Output the (X, Y) coordinate of the center of the cell containing the given text.  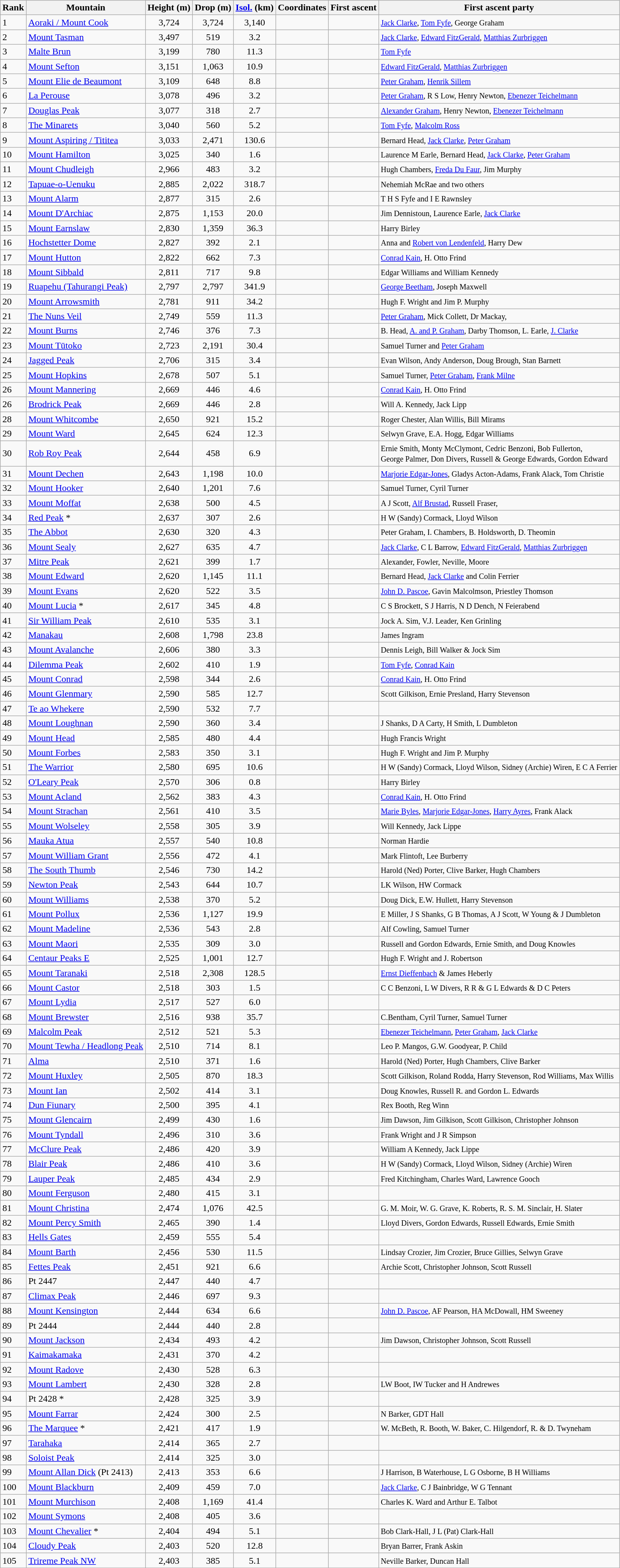
2,456 (169, 1252)
18 (13, 272)
28 (13, 419)
3,033 (169, 140)
Mount Whitcombe (86, 419)
80 (13, 1193)
Jim Dennistoun, Laurence Earle, Jack Clarke (499, 213)
Lindsay Crozier, Jim Crozier, Bruce Gillies, Selwyn Grave (499, 1252)
34.2 (255, 301)
32 (13, 488)
Mitre Peak (86, 562)
2.5 (255, 1414)
2,781 (169, 301)
2.9 (255, 1179)
318.7 (255, 184)
472 (213, 855)
559 (213, 316)
Mount Percy Smith (86, 1223)
365 (213, 1443)
68 (13, 1017)
30 (13, 454)
Mount Sibbald (86, 272)
Jack Clarke, C J Bainbridge, W G Tennant (499, 1487)
480 (213, 738)
36 (13, 547)
E Miller, J S Shanks, G B Thomas, A J Scott, W Young & J Dumbleton (499, 914)
2,451 (169, 1267)
2,875 (169, 213)
648 (213, 81)
Tapuae-o-Uenuku (86, 184)
Tom Fyfe (499, 52)
340 (213, 154)
2,308 (213, 973)
328 (213, 1384)
14 (13, 213)
2,434 (169, 1340)
1,063 (213, 66)
7.6 (255, 488)
1,201 (213, 488)
Hells Gates (86, 1237)
Soloist Peak (86, 1458)
Tom Fyfe, Malcolm Ross (499, 125)
84 (13, 1252)
54 (13, 811)
48 (13, 723)
Sir William Peak (86, 620)
31 (13, 474)
Neville Barker, Duncan Hall (499, 1560)
104 (13, 1546)
519 (213, 37)
Mount Lydia (86, 1002)
9.3 (255, 1296)
11 (13, 169)
2,746 (169, 331)
John D. Pascoe, AF Pearson, HA McDowall, HM Sweeney (499, 1311)
3.3 (255, 650)
35 (13, 532)
2,608 (169, 635)
Mount Farrar (86, 1414)
73 (13, 1090)
Mount Glenmary (86, 694)
Samuel Turner, Peter Graham, Frank Milne (499, 375)
Edgar Williams and William Kennedy (499, 272)
The Nuns Veil (86, 316)
62 (13, 929)
40 (13, 606)
527 (213, 1002)
300 (213, 1414)
Manakau (86, 635)
19.9 (255, 914)
92 (13, 1370)
Drop (m) (213, 8)
532 (213, 709)
2,409 (169, 1487)
0.8 (255, 782)
B. Head, A. and P. Graham, Darby Thomson, L. Earle, J. Clarke (499, 331)
Mount Chudleigh (86, 169)
74 (13, 1105)
C C Benzoni, L W Divers, R R & G L Edwards & D C Peters (499, 988)
2,556 (169, 855)
70 (13, 1046)
2,562 (169, 797)
2,966 (169, 169)
C.Bentham, Cyril Turner, Samuel Turner (499, 1017)
Lauper Peak (86, 1179)
Alexander Graham, Henry Newton, Ebenezer Teichelmann (499, 110)
585 (213, 694)
Laurence M Earle, Bernard Head, Jack Clarke, Peter Graham (499, 154)
Mount Williams (86, 900)
63 (13, 944)
2.1 (255, 243)
Mount Loughnan (86, 723)
71 (13, 1061)
56 (13, 841)
Fred Kitchingham, Charles Ward, Lawrence Gooch (499, 1179)
540 (213, 841)
2,621 (169, 562)
1.4 (255, 1223)
Dilemma Peak (86, 664)
Mount Lambert (86, 1384)
128.5 (255, 973)
Mount Earnslaw (86, 228)
Mount Radove (86, 1370)
A J Scott, Alf Brustad, Russell Fraser, (499, 503)
Malte Brun (86, 52)
2,610 (169, 620)
Dun Fiunary (86, 1105)
Mount Dechen (86, 474)
3,025 (169, 154)
Peter Graham, Henrik Sillem (499, 81)
Cloudy Peak (86, 1546)
634 (213, 1311)
305 (213, 826)
7 (13, 110)
1,798 (213, 635)
102 (13, 1516)
Mount Acland (86, 797)
307 (213, 518)
414 (213, 1090)
Bob Clark-Hall, J L (Pat) Clark-Hall (499, 1531)
7.0 (255, 1487)
Mount Ian (86, 1090)
2,424 (169, 1414)
Norman Hardie (499, 841)
535 (213, 620)
2,558 (169, 826)
Mount Pollux (86, 914)
20.0 (255, 213)
105 (13, 1560)
Mount Forbes (86, 753)
First ascent party (499, 8)
59 (13, 885)
494 (213, 1531)
Rex Booth, Reg Winn (499, 1105)
2,431 (169, 1355)
780 (213, 52)
405 (213, 1516)
2,516 (169, 1017)
William A Kennedy, Jack Lippe (499, 1149)
2,022 (213, 184)
2,638 (169, 503)
2,585 (169, 738)
Peter Graham, R S Low, Henry Newton, Ebenezer Teichelmann (499, 96)
85 (13, 1267)
10.0 (255, 474)
41 (13, 620)
J Shanks, D A Carty, H Smith, L Dumbleton (499, 723)
2,191 (213, 345)
Fettes Peak (86, 1267)
1,198 (213, 474)
65 (13, 973)
60 (13, 900)
5.4 (255, 1237)
2,517 (169, 1002)
430 (213, 1120)
Mount Jackson (86, 1340)
624 (213, 434)
2,561 (169, 811)
Mount Tasman (86, 37)
399 (213, 562)
3,199 (169, 52)
Mount Madeline (86, 929)
1,169 (213, 1502)
10.8 (255, 841)
303 (213, 988)
Mark Flintoft, Lee Burberry (499, 855)
Mount Strachan (86, 811)
1 (13, 22)
10.7 (255, 885)
3,078 (169, 96)
2,606 (169, 650)
47 (13, 709)
93 (13, 1384)
11.1 (255, 576)
2,650 (169, 419)
9.8 (255, 272)
417 (213, 1428)
LW Boot, IW Tucker and H Andrewes (499, 1384)
2,543 (169, 885)
520 (213, 1546)
2,557 (169, 841)
64 (13, 958)
383 (213, 797)
2,830 (169, 228)
James Ingram (499, 635)
100 (13, 1487)
2,465 (169, 1223)
Mauka Atua (86, 841)
Bernard Head, Jack Clarke, Peter Graham (499, 140)
First ascent (353, 8)
25 (13, 375)
98 (13, 1458)
2,535 (169, 944)
55 (13, 826)
Doug Knowles, Russell R. and Gordon L. Edwards (499, 1090)
5 (13, 81)
Tarahaka (86, 1443)
2,471 (213, 140)
The Marquee * (86, 1428)
530 (213, 1252)
345 (213, 606)
N Barker, GDT Hall (499, 1414)
Bryan Barrer, Frank Askin (499, 1546)
320 (213, 532)
2,811 (169, 272)
2,474 (169, 1208)
H W (Sandy) Cormack, Lloyd Wilson (499, 518)
T H S Fyfe and I E Rawnsley (499, 199)
Will A. Kennedy, Jack Lipp (499, 404)
3 (13, 52)
635 (213, 547)
2,602 (169, 664)
87 (13, 1296)
Mount Taranaki (86, 973)
8.1 (255, 1046)
341.9 (255, 287)
95 (13, 1414)
89 (13, 1325)
3,497 (169, 37)
38 (13, 576)
Jack Clarke, Tom Fyfe, George Graham (499, 22)
Mountain (86, 8)
Bernard Head, Jack Clarke and Colin Ferrier (499, 576)
Mount Glencairn (86, 1120)
717 (213, 272)
22 (13, 331)
4.8 (255, 606)
458 (213, 454)
2,499 (169, 1120)
Jack Clarke, Edward FitzGerald, Matthias Zurbriggen (499, 37)
Mount Barth (86, 1252)
Mount Tyndall (86, 1134)
4.4 (255, 738)
493 (213, 1340)
2,706 (169, 360)
Mount Huxley (86, 1076)
Mount Hopkins (86, 375)
3,077 (169, 110)
C S Brockett, S J Harris, N D Dench, N Feierabend (499, 606)
Blair Peak (86, 1164)
Hugh Chambers, Freda Du Faur, Jim Murphy (499, 169)
30.4 (255, 345)
Mount Alarm (86, 199)
77 (13, 1149)
Mount Christina (86, 1208)
344 (213, 679)
7.7 (255, 709)
W. McBeth, R. Booth, W. Baker, C. Hilgendorf, R. & D. Twyneham (499, 1428)
2,446 (169, 1296)
George Beetham, Joseph Maxwell (499, 287)
61 (13, 914)
78 (13, 1164)
318 (213, 110)
870 (213, 1076)
Mount Brewster (86, 1017)
714 (213, 1046)
51 (13, 767)
18.3 (255, 1076)
3,151 (169, 66)
Peter Graham, Mick Collett, Dr Mackay, (499, 316)
Jagged Peak (86, 360)
10 (13, 154)
911 (213, 301)
Marie Byles, Marjorie Edgar-Jones, Harry Ayres, Frank Alack (499, 811)
34 (13, 518)
2,630 (169, 532)
76 (13, 1134)
23 (13, 345)
1.5 (255, 988)
91 (13, 1355)
Mount Burns (86, 331)
83 (13, 1237)
9 (13, 140)
Selwyn Grave, E.A. Hogg, Edgar Williams (499, 434)
2,598 (169, 679)
The Minarets (86, 125)
385 (213, 1560)
Dennis Leigh, Bill Walker & Jock Sim (499, 650)
528 (213, 1370)
19 (13, 287)
380 (213, 650)
12.3 (255, 434)
2,459 (169, 1237)
2,546 (169, 870)
Hochstetter Dome (86, 243)
Mount Chevalier * (86, 1531)
101 (13, 1502)
Mount Head (86, 738)
LK Wilson, HW Cormack (499, 885)
17 (13, 257)
Kaimakamaka (86, 1355)
The Abbot (86, 532)
2,502 (169, 1090)
360 (213, 723)
Douglas Peak (86, 110)
Pt 2447 (86, 1281)
13 (13, 199)
2,644 (169, 454)
Edward FitzGerald, Matthias Zurbriggen (499, 66)
Mount Murchison (86, 1502)
543 (213, 929)
90 (13, 1340)
Coordinates (302, 8)
Mount Maori (86, 944)
44 (13, 664)
2,525 (169, 958)
Mount Kensington (86, 1311)
483 (213, 169)
42 (13, 635)
Evan Wilson, Andy Anderson, Doug Brough, Stan Barnett (499, 360)
Mount Hooker (86, 488)
Lloyd Divers, Gordon Edwards, Russell Edwards, Ernie Smith (499, 1223)
2,500 (169, 1105)
Ernie Smith, Monty McClymont, Cedric Benzoni, Bob Fullerton,George Palmer, Don Divers, Russell & George Edwards, Gordon Edward (499, 454)
Mount William Grant (86, 855)
2,583 (169, 753)
Tom Fyfe, Conrad Kain (499, 664)
97 (13, 1443)
23.8 (255, 635)
2,627 (169, 547)
2,643 (169, 474)
Mount Hutton (86, 257)
496 (213, 96)
3,140 (255, 22)
99 (13, 1472)
Marjorie Edgar-Jones, Gladys Acton-Adams, Frank Alack, Tom Christie (499, 474)
2,538 (169, 900)
Samuel Turner and Peter Graham (499, 345)
Ernst Dieffenbach & James Heberly (499, 973)
2,421 (169, 1428)
2,512 (169, 1032)
Isol. (km) (255, 8)
Mount Sefton (86, 66)
560 (213, 125)
O'Leary Peak (86, 782)
1,127 (213, 914)
88 (13, 1311)
Samuel Turner, Cyril Turner (499, 488)
Roger Chester, Alan Willis, Bill Mirams (499, 419)
Mount Moffat (86, 503)
10.6 (255, 767)
Alexander, Fowler, Neville, Moore (499, 562)
3,040 (169, 125)
43 (13, 650)
35.7 (255, 1017)
2,749 (169, 316)
Doug Dick, E.W. Hullett, Harry Stevenson (499, 900)
Rob Roy Peak (86, 454)
Scott Gilkison, Ernie Presland, Harry Stevenson (499, 694)
H W (Sandy) Cormack, Lloyd Wilson, Sidney (Archie) Wiren (499, 1164)
2,447 (169, 1281)
Mount Edward (86, 576)
15 (13, 228)
103 (13, 1531)
12.8 (255, 1546)
The Warrior (86, 767)
John D. Pascoe, Gavin Malcolmson, Priestley Thomson (499, 591)
2,827 (169, 243)
Mount Elie de Beaumont (86, 81)
Mount Blackburn (86, 1487)
Pt 2444 (86, 1325)
507 (213, 375)
130.6 (255, 140)
49 (13, 738)
3,109 (169, 81)
697 (213, 1296)
Mount Ward (86, 434)
2,570 (169, 782)
459 (213, 1487)
J Harrison, B Waterhouse, L G Osborne, B H Williams (499, 1472)
Hugh Francis Wright (499, 738)
50 (13, 753)
94 (13, 1399)
H W (Sandy) Cormack, Lloyd Wilson, Sidney (Archie) Wiren, E C A Ferrier (499, 767)
Trireme Peak NW (86, 1560)
Jim Dawson, Jim Gilkison, Scott Gilkison, Christopher Johnson (499, 1120)
415 (213, 1193)
Rank (13, 8)
Red Peak * (86, 518)
La Perouse (86, 96)
Mount Symons (86, 1516)
29 (13, 434)
Harold (Ned) Porter, Hugh Chambers, Clive Barker (499, 1061)
McClure Peak (86, 1149)
555 (213, 1237)
371 (213, 1061)
730 (213, 870)
2,678 (169, 375)
Ruapehu (Tahurangi Peak) (86, 287)
Height (m) (169, 8)
33 (13, 503)
2,404 (169, 1531)
Mount Mannering (86, 389)
Mount Ferguson (86, 1193)
Alf Cowling, Samuel Turner (499, 929)
The South Thumb (86, 870)
Ebenezer Teichelmann, Peter Graham, Jack Clarke (499, 1032)
Centaur Peaks E (86, 958)
Malcolm Peak (86, 1032)
2,637 (169, 518)
Brodrick Peak (86, 404)
67 (13, 1002)
Harold (Ned) Porter, Clive Barker, Hugh Chambers (499, 870)
24 (13, 360)
Mount Aspiring / Tititea (86, 140)
2,645 (169, 434)
Scott Gilkison, Roland Rodda, Harry Stevenson, Rod Williams, Max Willis (499, 1076)
Frank Wright and J R Simpson (499, 1134)
Mount Lucia * (86, 606)
2,822 (169, 257)
Climax Peak (86, 1296)
1,359 (213, 228)
Hugh F. Wright and J. Robertson (499, 958)
1,001 (213, 958)
39 (13, 591)
Mount Sealy (86, 547)
6 (13, 96)
390 (213, 1223)
Te ao Whekere (86, 709)
Pt 2428 * (86, 1399)
45 (13, 679)
2,480 (169, 1193)
Mount Castor (86, 988)
Newton Peak (86, 885)
Nehemiah McRae and two others (499, 184)
66 (13, 988)
Archie Scott, Christopher Johnson, Scott Russell (499, 1267)
434 (213, 1179)
53 (13, 797)
2,496 (169, 1134)
Jim Dawson, Christopher Johnson, Scott Russell (499, 1340)
72 (13, 1076)
1.7 (255, 562)
4 (13, 66)
86 (13, 1281)
2,640 (169, 488)
2,485 (169, 1179)
G. M. Moir, W. G. Grave, K. Roberts, R. S. M. Sinclair, H. Slater (499, 1208)
79 (13, 1179)
75 (13, 1120)
57 (13, 855)
2,723 (169, 345)
Aoraki / Mount Cook (86, 22)
938 (213, 1017)
41.4 (255, 1502)
Charles K. Ward and Arthur E. Talbot (499, 1502)
81 (13, 1208)
376 (213, 331)
4.5 (255, 503)
Mount D'Archiac (86, 213)
42.5 (255, 1208)
Mount Conrad (86, 679)
2,580 (169, 767)
1,076 (213, 1208)
395 (213, 1105)
12 (13, 184)
11.5 (255, 1252)
Mount Arrowsmith (86, 301)
5.3 (255, 1032)
1,153 (213, 213)
Mount Wolseley (86, 826)
52 (13, 782)
69 (13, 1032)
310 (213, 1134)
392 (213, 243)
46 (13, 694)
8.8 (255, 81)
Mount Tewha / Headlong Peak (86, 1046)
500 (213, 503)
2,413 (169, 1472)
695 (213, 767)
522 (213, 591)
Leo P. Mangos, G.W. Goodyear, P. Child (499, 1046)
20 (13, 301)
662 (213, 257)
Mount Allan Dick (Pt 2413) (86, 1472)
82 (13, 1223)
353 (213, 1472)
Alma (86, 1061)
Peter Graham, I. Chambers, B. Holdsworth, D. Theomin (499, 532)
4.6 (255, 389)
Mount Tūtoko (86, 345)
420 (213, 1149)
Russell and Gordon Edwards, Ernie Smith, and Doug Knowles (499, 944)
16 (13, 243)
10.9 (255, 66)
8 (13, 125)
58 (13, 870)
2,428 (169, 1399)
6.9 (255, 454)
96 (13, 1428)
Anna and Robert von Lendenfeld, Harry Dew (499, 243)
37 (13, 562)
Mount Avalanche (86, 650)
Mount Evans (86, 591)
15.2 (255, 419)
Jock A. Sim, V.J. Leader, Ken Grinling (499, 620)
2,877 (169, 199)
306 (213, 782)
309 (213, 944)
350 (213, 753)
14.2 (255, 870)
Jack Clarke, C L Barrow, Edward FitzGerald, Matthias Zurbriggen (499, 547)
36.3 (255, 228)
2,505 (169, 1076)
644 (213, 885)
Mount Hamilton (86, 154)
2,617 (169, 606)
521 (213, 1032)
2,885 (169, 184)
6.0 (255, 1002)
21 (13, 316)
Will Kennedy, Jack Lippe (499, 826)
6.3 (255, 1370)
2 (13, 37)
1,145 (213, 576)
